Locate the cell with the specified text and output its (X, Y) center coordinate. 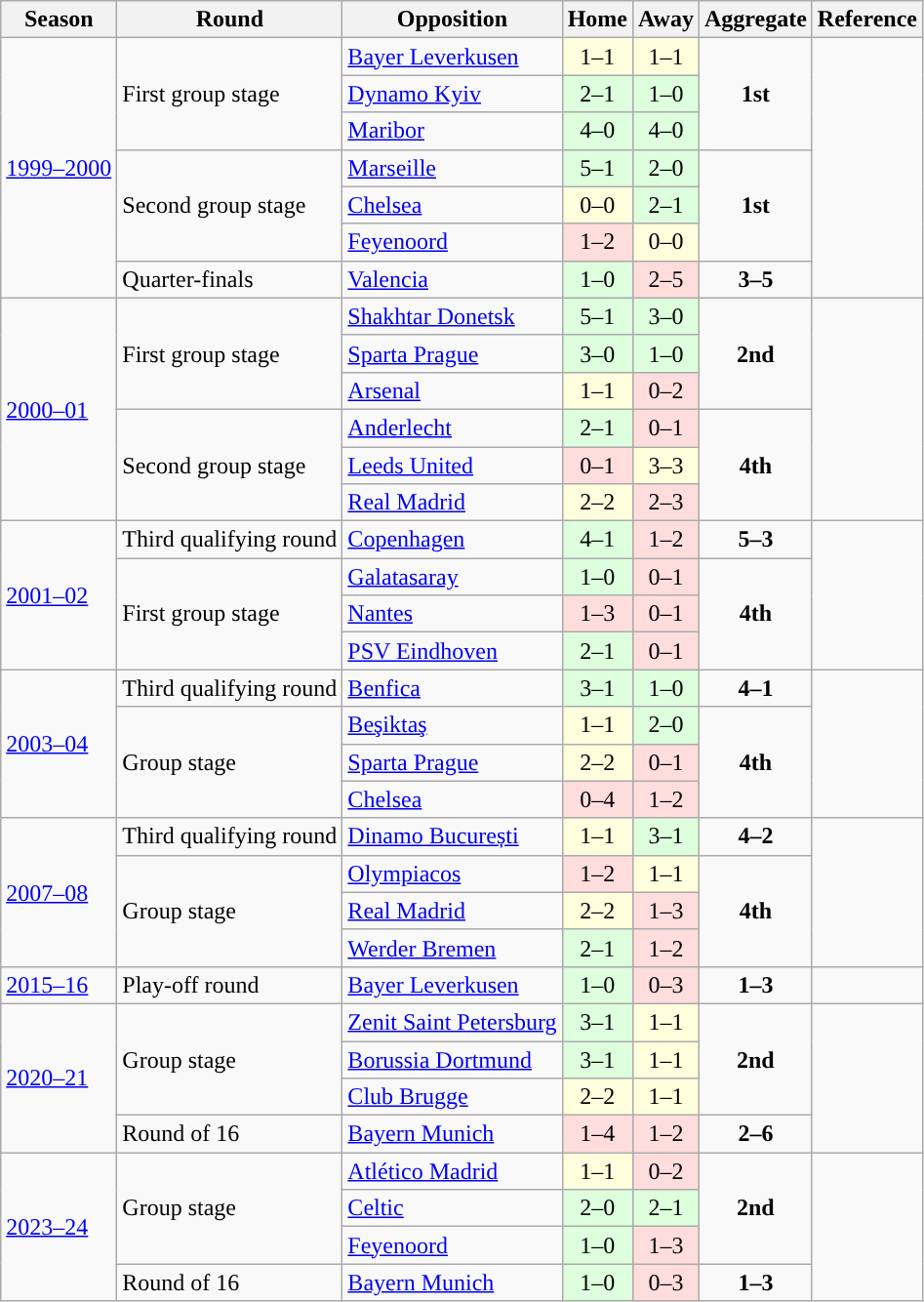
2–5 (665, 279)
Away (665, 20)
Quarter-finals (230, 279)
2023–24 (59, 1227)
Beşiktaş (453, 725)
Dynamo Kyiv (453, 94)
Werder Bremen (453, 948)
2020–21 (59, 1078)
1999–2000 (59, 168)
Celtic (453, 1208)
3–5 (755, 279)
2–6 (755, 1134)
Aggregate (755, 20)
3–3 (665, 466)
Atlético Madrid (453, 1171)
0–4 (597, 799)
2015–16 (59, 985)
Anderlecht (453, 427)
Maribor (453, 131)
Leeds United (453, 466)
Opposition (453, 20)
Galatasaray (453, 577)
Dinamo București (453, 836)
Benfica (453, 688)
Arsenal (453, 390)
2007–08 (59, 892)
2000–01 (59, 409)
5–3 (755, 540)
Shakhtar Donetsk (453, 316)
Reference (866, 20)
2001–02 (59, 595)
Season (59, 20)
2–3 (665, 503)
Nantes (453, 614)
PSV Eindhoven (453, 651)
Home (597, 20)
2003–04 (59, 744)
Valencia (453, 279)
4–2 (755, 836)
Play-off round (230, 985)
Olympiacos (453, 874)
Zenit Saint Petersburg (453, 1022)
Marseille (453, 168)
Copenhagen (453, 540)
Borussia Dortmund (453, 1059)
Round (230, 20)
Club Brugge (453, 1097)
1–4 (597, 1134)
